From the cell containing the given text, extract its center point as [x, y] coordinate. 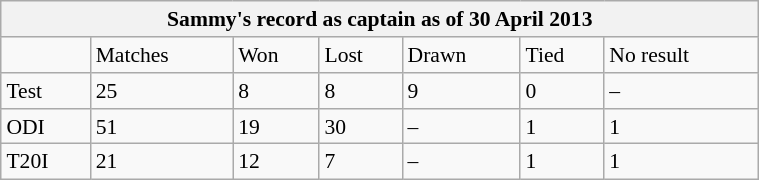
No result [681, 55]
T20I [46, 162]
9 [461, 91]
25 [162, 91]
Drawn [461, 55]
Test [46, 91]
21 [162, 162]
51 [162, 126]
7 [360, 162]
19 [276, 126]
Sammy's record as captain as of 30 April 2013 [380, 19]
Won [276, 55]
30 [360, 126]
Matches [162, 55]
12 [276, 162]
ODI [46, 126]
0 [562, 91]
Lost [360, 55]
Tied [562, 55]
